Scan for the cell matching the given text and deliver its [X, Y] coordinate at center. 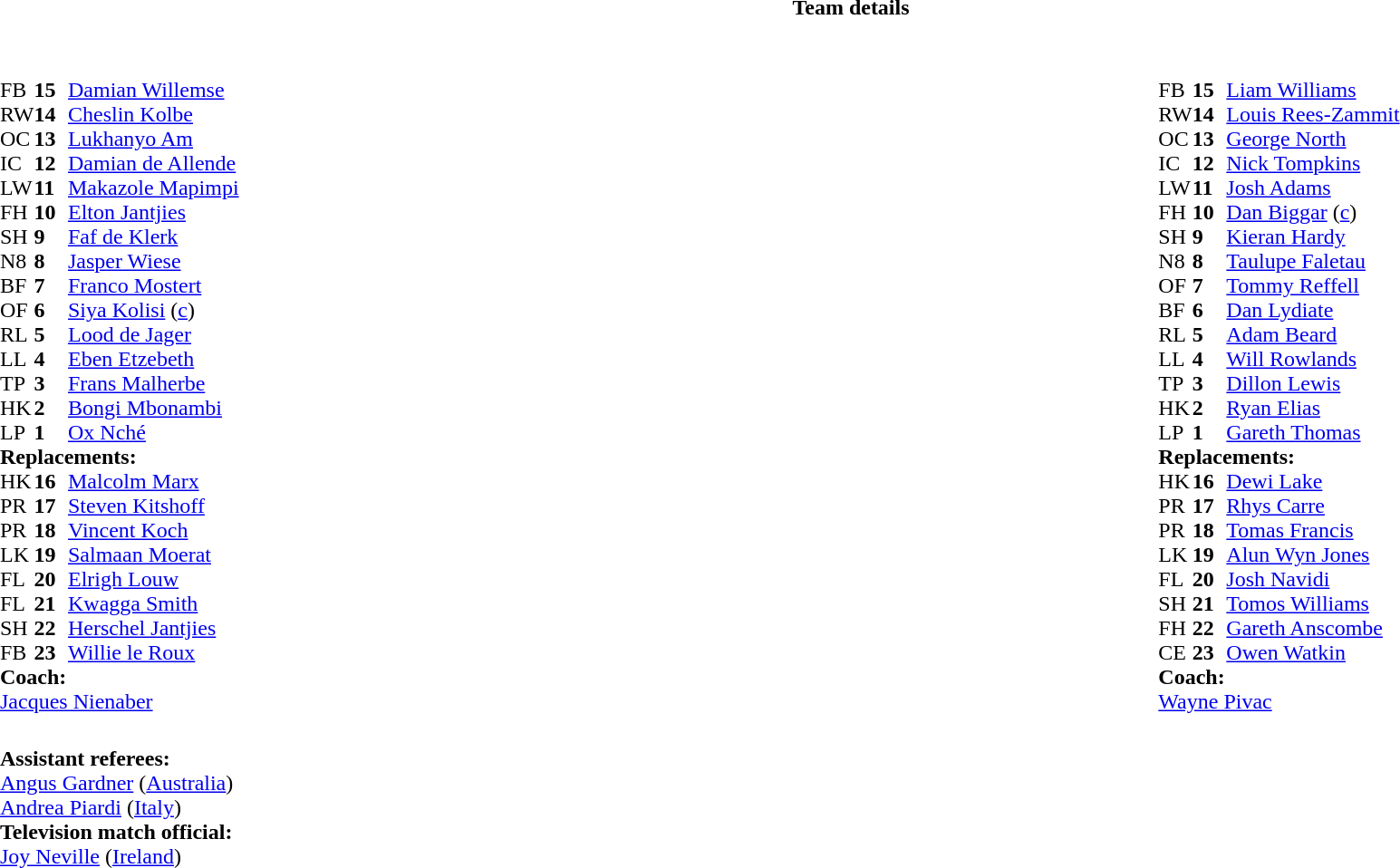
Franco Mostert [154, 286]
Liam Williams [1312, 91]
Ox Nché [154, 433]
Gareth Thomas [1312, 433]
Tomas Francis [1312, 531]
Dillon Lewis [1312, 384]
Malcolm Marx [154, 482]
Tommy Reffell [1312, 286]
George North [1312, 140]
Will Rowlands [1312, 359]
Makazole Mapimpi [154, 188]
Owen Watkin [1312, 652]
Nick Tompkins [1312, 163]
Dan Biggar (c) [1312, 212]
Rhys Carre [1312, 506]
Taulupe Faletau [1312, 261]
Damian Willemse [154, 91]
Elrigh Louw [154, 580]
Louis Rees-Zammit [1312, 114]
Siya Kolisi (c) [154, 310]
CE [1175, 652]
Dewi Lake [1312, 482]
Kwagga Smith [154, 603]
Dan Lydiate [1312, 310]
Cheslin Kolbe [154, 114]
Josh Adams [1312, 188]
Willie le Roux [154, 652]
Herschel Jantjies [154, 629]
Steven Kitshoff [154, 506]
Salmaan Moerat [154, 555]
Frans Malherbe [154, 384]
Lood de Jager [154, 335]
Jacques Nienaber [120, 701]
Tomos Williams [1312, 603]
Elton Jantjies [154, 212]
Vincent Koch [154, 531]
Eben Etzebeth [154, 359]
Lukhanyo Am [154, 140]
Jasper Wiese [154, 261]
Faf de Klerk [154, 237]
Josh Navidi [1312, 580]
Damian de Allende [154, 163]
Ryan Elias [1312, 408]
Gareth Anscombe [1312, 629]
Kieran Hardy [1312, 237]
Adam Beard [1312, 335]
Wayne Pivac [1279, 701]
Alun Wyn Jones [1312, 555]
Bongi Mbonambi [154, 408]
